Provide the [X, Y] coordinate of the cell's center where the given text is located.  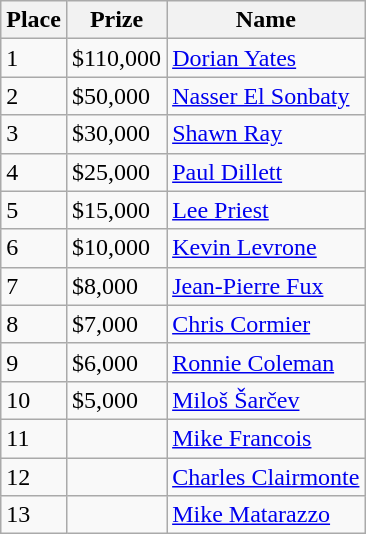
3 [34, 134]
Mike Matarazzo [266, 515]
Jean-Pierre Fux [266, 286]
$8,000 [116, 286]
4 [34, 172]
13 [34, 515]
Dorian Yates [266, 58]
Name [266, 20]
5 [34, 210]
Kevin Levrone [266, 248]
2 [34, 96]
Lee Priest [266, 210]
$6,000 [116, 362]
$110,000 [116, 58]
$30,000 [116, 134]
Shawn Ray [266, 134]
$50,000 [116, 96]
$15,000 [116, 210]
Ronnie Coleman [266, 362]
12 [34, 477]
$7,000 [116, 324]
Place [34, 20]
$10,000 [116, 248]
Paul Dillett [266, 172]
10 [34, 400]
$25,000 [116, 172]
Chris Cormier [266, 324]
Prize [116, 20]
11 [34, 438]
7 [34, 286]
Charles Clairmonte [266, 477]
Nasser El Sonbaty [266, 96]
Mike Francois [266, 438]
9 [34, 362]
8 [34, 324]
$5,000 [116, 400]
6 [34, 248]
Miloš Šarčev [266, 400]
1 [34, 58]
